Capture the cell that displays the provided text and extract its (X, Y) central coordinate. 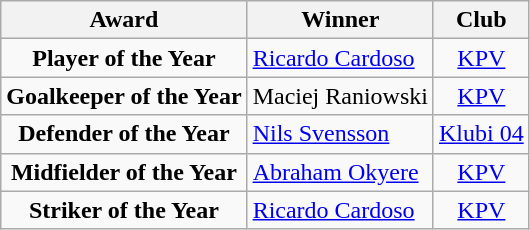
Nils Svensson (340, 134)
Abraham Okyere (340, 172)
Winner (340, 20)
Midfielder of the Year (124, 172)
Club (481, 20)
Klubi 04 (481, 134)
Maciej Raniowski (340, 96)
Striker of the Year (124, 210)
Player of the Year (124, 58)
Defender of the Year (124, 134)
Award (124, 20)
Goalkeeper of the Year (124, 96)
